Find where the given text appears and provide that cell's center as (X, Y) coordinate. 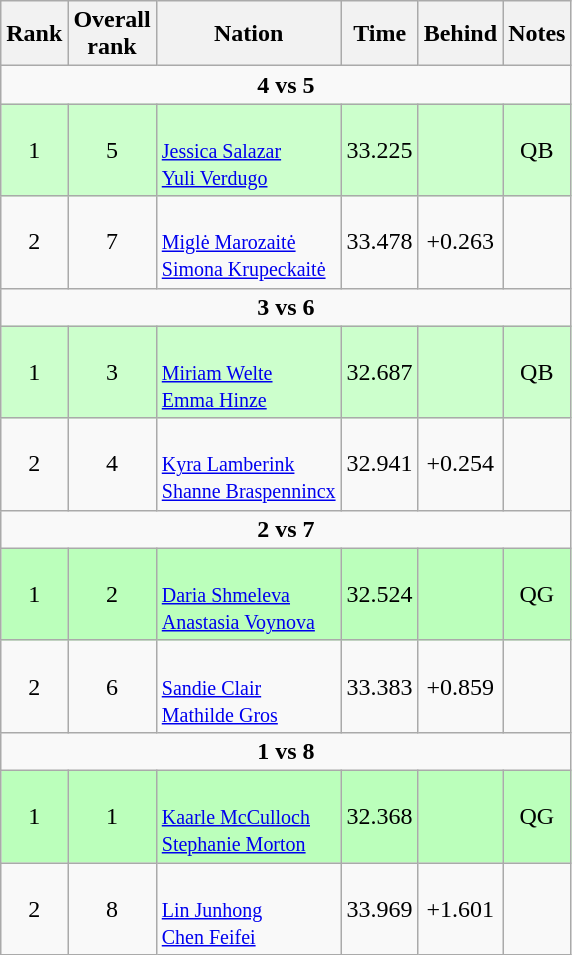
+0.254 (460, 464)
4 (112, 464)
Nation (248, 34)
33.969 (380, 908)
Notes (537, 34)
+0.263 (460, 242)
Sandie ClairMathilde Gros (248, 686)
Kaarle McCullochStephanie Morton (248, 816)
32.941 (380, 464)
Time (380, 34)
6 (112, 686)
Daria ShmelevaAnastasia Voynova (248, 594)
33.383 (380, 686)
1 vs 8 (286, 751)
Jessica SalazarYuli Verdugo (248, 150)
Kyra LamberinkShanne Braspennincx (248, 464)
Miglė MarozaitėSimona Krupeckaitė (248, 242)
4 vs 5 (286, 85)
8 (112, 908)
+1.601 (460, 908)
Behind (460, 34)
33.225 (380, 150)
3 vs 6 (286, 307)
2 vs 7 (286, 529)
Rank (34, 34)
32.368 (380, 816)
7 (112, 242)
Lin JunhongChen Feifei (248, 908)
3 (112, 372)
+0.859 (460, 686)
Miriam WelteEmma Hinze (248, 372)
33.478 (380, 242)
Overallrank (112, 34)
5 (112, 150)
32.524 (380, 594)
32.687 (380, 372)
